For the text-containing cell, return its midpoint in [X, Y] coordinate format. 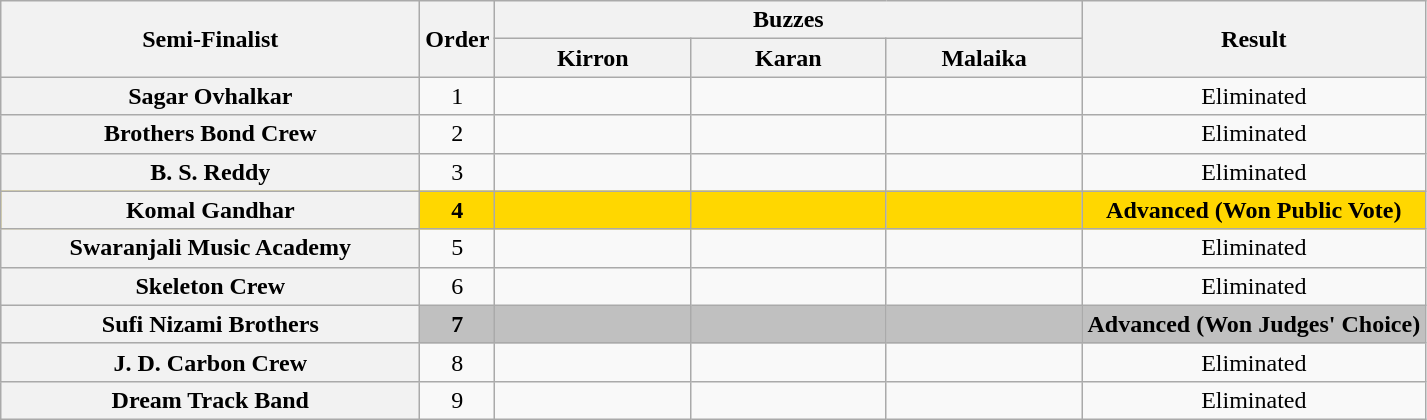
6 [458, 286]
Semi-Finalist [210, 39]
Advanced (Won Public Vote) [1254, 210]
Buzzes [788, 20]
Kirron [593, 58]
Advanced (Won Judges' Choice) [1254, 324]
9 [458, 400]
Order [458, 39]
Karan [789, 58]
J. D. Carbon Crew [210, 362]
Komal Gandhar [210, 210]
5 [458, 248]
8 [458, 362]
Brothers Bond Crew [210, 134]
3 [458, 172]
4 [458, 210]
1 [458, 96]
Dream Track Band [210, 400]
Sufi Nizami Brothers [210, 324]
B. S. Reddy [210, 172]
2 [458, 134]
Swaranjali Music Academy [210, 248]
7 [458, 324]
Malaika [984, 58]
Sagar Ovhalkar [210, 96]
Result [1254, 39]
Skeleton Crew [210, 286]
